Detect which cell encompasses the target text, then output its (X, Y) center coordinate. 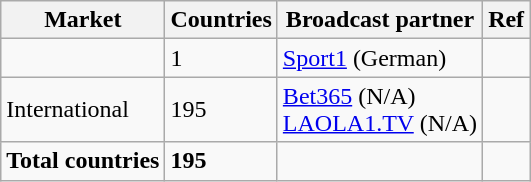
Sport1 (German) (380, 58)
Bet365 (N/A) LAOLA1.TV (N/A) (380, 110)
1 (221, 58)
Total countries (83, 161)
Ref (506, 20)
Market (83, 20)
International (83, 110)
Countries (221, 20)
Broadcast partner (380, 20)
